Provide the (x, y) coordinate of the cell's center where the given text is located.  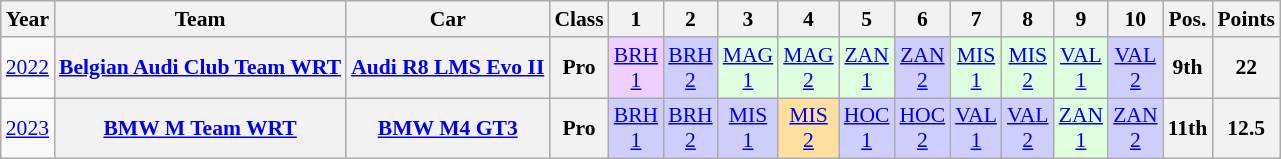
9th (1188, 68)
1 (636, 19)
Points (1246, 19)
MAG1 (748, 68)
2 (690, 19)
BMW M4 GT3 (448, 128)
Team (200, 19)
22 (1246, 68)
VAL 2 (1135, 68)
Audi R8 LMS Evo II (448, 68)
VAL2 (1028, 128)
2022 (28, 68)
Car (448, 19)
HOC1 (867, 128)
9 (1081, 19)
10 (1135, 19)
HOC2 (922, 128)
12.5 (1246, 128)
BMW M Team WRT (200, 128)
Pos. (1188, 19)
6 (922, 19)
Belgian Audi Club Team WRT (200, 68)
MAG2 (808, 68)
2023 (28, 128)
8 (1028, 19)
Year (28, 19)
5 (867, 19)
4 (808, 19)
7 (976, 19)
Class (578, 19)
3 (748, 19)
11th (1188, 128)
